Return the [x, y] coordinate for the center point of the cell that contains the specified text.  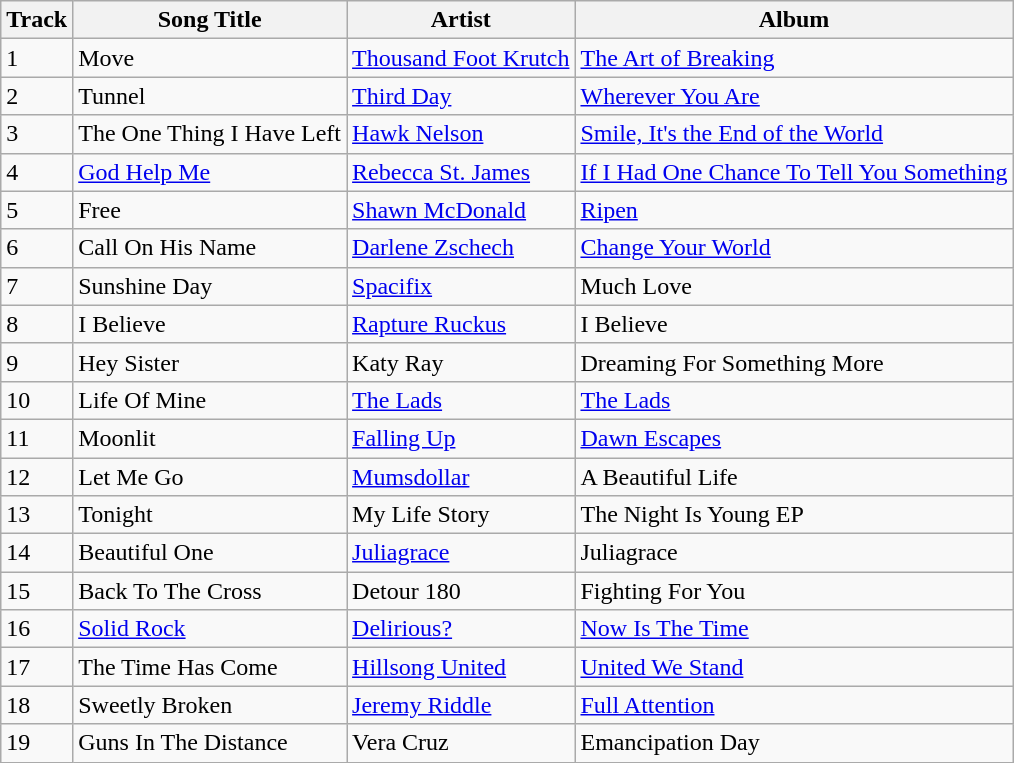
Emancipation Day [794, 743]
Darlene Zschech [461, 248]
My Life Story [461, 515]
The Time Has Come [210, 667]
Move [210, 58]
Artist [461, 20]
Sweetly Broken [210, 705]
Tonight [210, 515]
Thousand Foot Krutch [461, 58]
The One Thing I Have Left [210, 134]
12 [37, 477]
Rapture Ruckus [461, 324]
Mumsdollar [461, 477]
Hillsong United [461, 667]
Back To The Cross [210, 591]
6 [37, 248]
The Night Is Young EP [794, 515]
A Beautiful Life [794, 477]
Tunnel [210, 96]
2 [37, 96]
Fighting For You [794, 591]
1 [37, 58]
Now Is The Time [794, 629]
16 [37, 629]
8 [37, 324]
19 [37, 743]
The Art of Breaking [794, 58]
Hey Sister [210, 362]
Shawn McDonald [461, 210]
Full Attention [794, 705]
Wherever You Are [794, 96]
Guns In The Distance [210, 743]
Moonlit [210, 438]
18 [37, 705]
4 [37, 172]
Free [210, 210]
Life Of Mine [210, 400]
11 [37, 438]
Dreaming For Something More [794, 362]
United We Stand [794, 667]
Vera Cruz [461, 743]
Third Day [461, 96]
God Help Me [210, 172]
Falling Up [461, 438]
Delirious? [461, 629]
Hawk Nelson [461, 134]
Jeremy Riddle [461, 705]
Change Your World [794, 248]
Let Me Go [210, 477]
Call On His Name [210, 248]
Spacifix [461, 286]
Much Love [794, 286]
Katy Ray [461, 362]
Solid Rock [210, 629]
3 [37, 134]
5 [37, 210]
13 [37, 515]
17 [37, 667]
9 [37, 362]
Album [794, 20]
Ripen [794, 210]
Rebecca St. James [461, 172]
15 [37, 591]
Track [37, 20]
If I Had One Chance To Tell You Something [794, 172]
7 [37, 286]
14 [37, 553]
Detour 180 [461, 591]
Dawn Escapes [794, 438]
Smile, It's the End of the World [794, 134]
Song Title [210, 20]
Sunshine Day [210, 286]
10 [37, 400]
Beautiful One [210, 553]
